Identify which cell holds the provided text, then report its (X, Y) central coordinate. 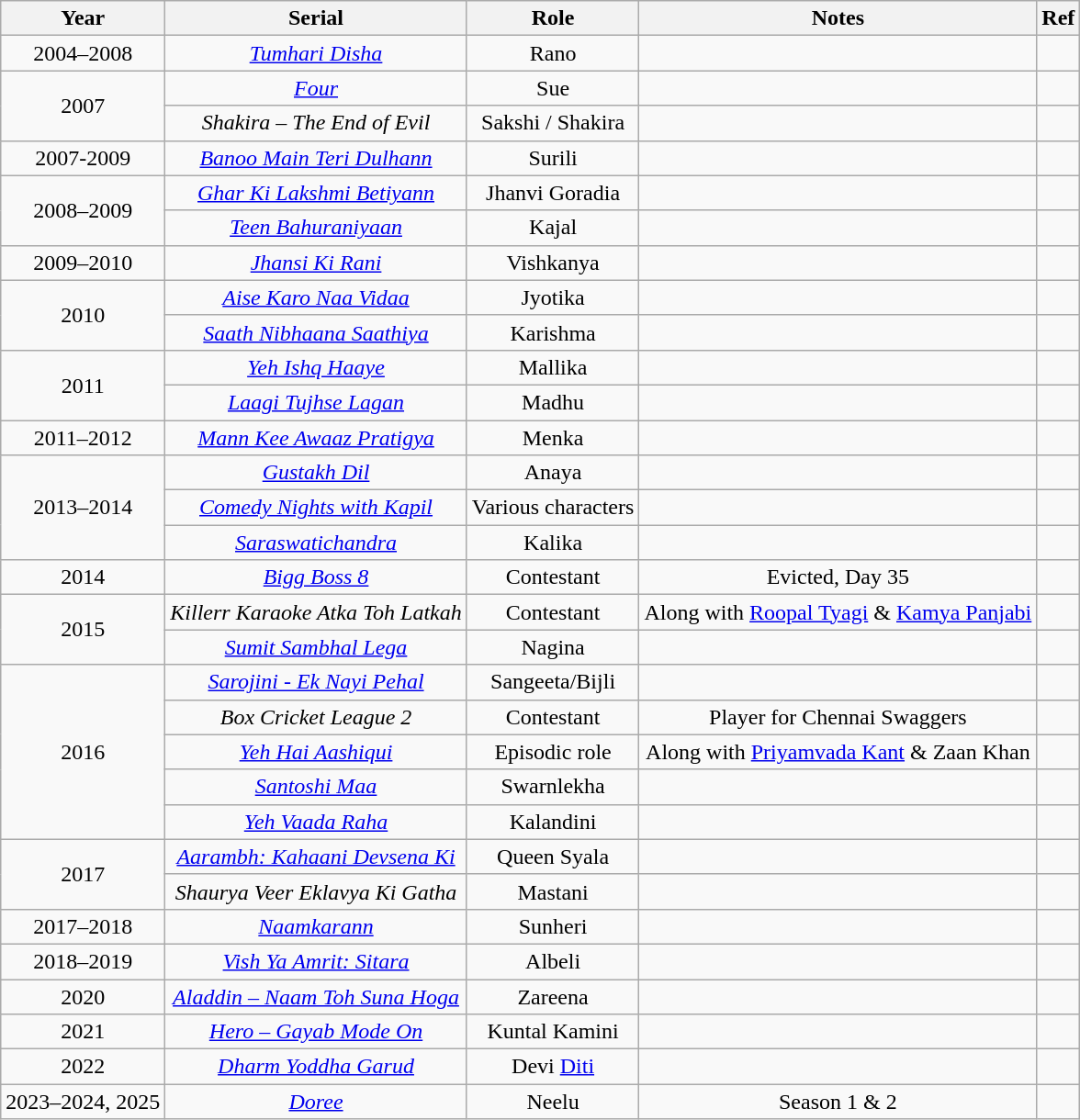
2013–2014 (83, 508)
Shaurya Veer Eklavya Ki Gatha (316, 891)
Santoshi Maa (316, 787)
Sarojini - Ek Nayi Pehal (316, 682)
Various characters (553, 508)
2017–2018 (83, 926)
Doree (316, 1102)
2014 (83, 577)
Aise Karo Naa Vidaa (316, 297)
Madhu (553, 402)
Killerr Karaoke Atka Toh Latkah (316, 612)
Notes (838, 18)
Mann Kee Awaaz Pratigya (316, 438)
Sakshi / Shakira (553, 123)
Yeh Hai Aashiqui (316, 752)
Gustakh Dil (316, 473)
Kajal (553, 228)
Aarambh: Kahaani Devsena Ki (316, 857)
Year (83, 18)
2004–2008 (83, 53)
Mallika (553, 367)
Four (316, 88)
Queen Syala (553, 857)
Sue (553, 88)
Yeh Ishq Haaye (316, 367)
Saraswatichandra (316, 543)
Box Cricket League 2 (316, 717)
Ref (1058, 18)
Kalandini (553, 822)
2020 (83, 996)
Ghar Ki Lakshmi Betiyann (316, 193)
Episodic role (553, 752)
2009–2010 (83, 263)
Anaya (553, 473)
2011 (83, 385)
Aladdin – Naam Toh Suna Hoga (316, 996)
Player for Chennai Swaggers (838, 717)
2008–2009 (83, 210)
Albeli (553, 961)
Surili (553, 158)
Role (553, 18)
2023–2024, 2025 (83, 1102)
2015 (83, 630)
2022 (83, 1067)
Kalika (553, 543)
Menka (553, 438)
Laagi Tujhse Lagan (316, 402)
Along with Roopal Tyagi & Kamya Panjabi (838, 612)
Vish Ya Amrit: Sitara (316, 961)
Banoo Main Teri Dulhann (316, 158)
Tumhari Disha (316, 53)
2011–2012 (83, 438)
Sunheri (553, 926)
Bigg Boss 8 (316, 577)
Zareena (553, 996)
Rano (553, 53)
Sangeeta/Bijli (553, 682)
Devi Diti (553, 1067)
Teen Bahuraniyaan (316, 228)
2021 (83, 1032)
2007 (83, 106)
Dharm Yoddha Garud (316, 1067)
Karishma (553, 332)
Mastani (553, 891)
Swarnlekha (553, 787)
2016 (83, 752)
Sumit Sambhal Lega (316, 647)
2018–2019 (83, 961)
Shakira – The End of Evil (316, 123)
Comedy Nights with Kapil (316, 508)
Neelu (553, 1102)
Kuntal Kamini (553, 1032)
Saath Nibhaana Saathiya (316, 332)
Vishkanya (553, 263)
Along with Priyamvada Kant & Zaan Khan (838, 752)
Evicted, Day 35 (838, 577)
Season 1 & 2 (838, 1102)
2010 (83, 315)
Jyotika (553, 297)
Jhansi Ki Rani (316, 263)
Jhanvi Goradia (553, 193)
Naamkarann (316, 926)
2017 (83, 874)
Hero – Gayab Mode On (316, 1032)
2007-2009 (83, 158)
Yeh Vaada Raha (316, 822)
Nagina (553, 647)
Serial (316, 18)
